Identify which cell holds the provided text, then report its (x, y) central coordinate. 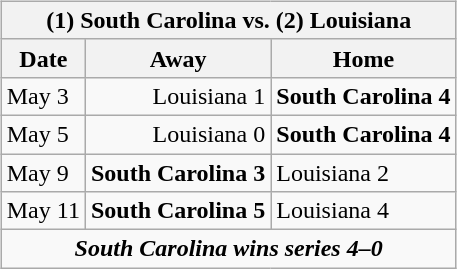
South Carolina wins series 4–0 (228, 249)
Louisiana 4 (364, 211)
May 9 (43, 173)
May 5 (43, 134)
Date (43, 58)
South Carolina 3 (178, 173)
Home (364, 58)
Away (178, 58)
Louisiana 0 (178, 134)
Louisiana 1 (178, 96)
South Carolina 5 (178, 211)
May 3 (43, 96)
(1) South Carolina vs. (2) Louisiana (228, 20)
May 11 (43, 211)
Louisiana 2 (364, 173)
